Pinpoint the cell where the given text exists, returning its [x, y] midpoint coordinate. 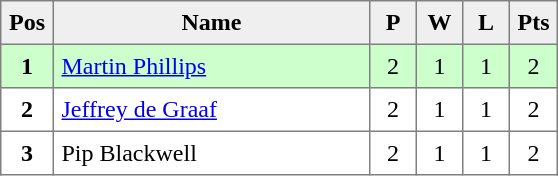
Pip Blackwell [211, 153]
Name [211, 23]
Martin Phillips [211, 66]
3 [27, 153]
Pts [533, 23]
Jeffrey de Graaf [211, 110]
L [486, 23]
Pos [27, 23]
W [439, 23]
P [393, 23]
